Identify which cell holds the provided text, then report its (X, Y) central coordinate. 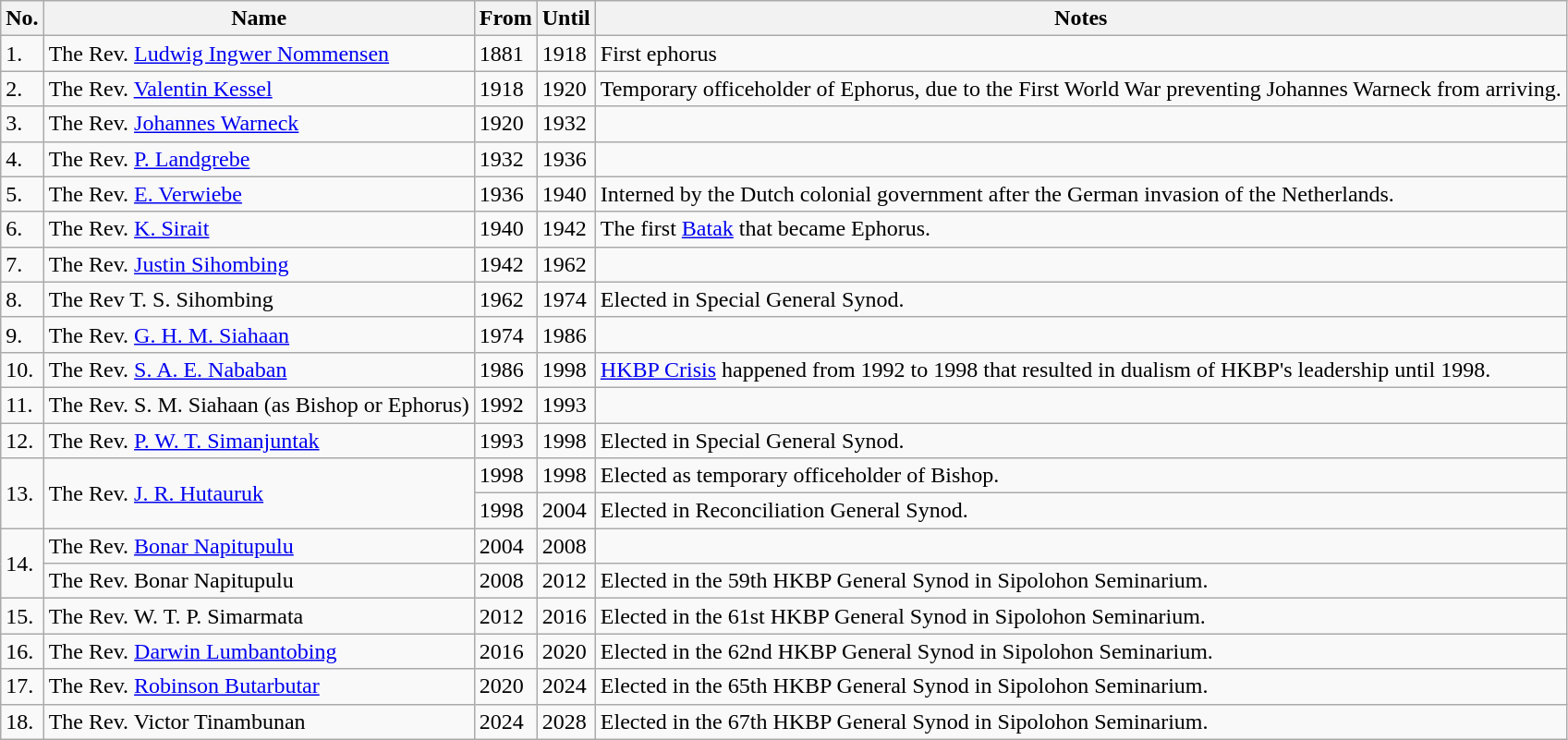
7. (22, 264)
Temporary officeholder of Ephorus, due to the First World War preventing Johannes Warneck from arriving. (1081, 89)
The Rev. W. T. P. Simarmata (259, 616)
The Rev. P. Landgrebe (259, 159)
Elected in the 61st HKBP General Synod in Sipolohon Seminarium. (1081, 616)
The Rev. Robinson Butarbutar (259, 686)
From (505, 18)
12. (22, 441)
3. (22, 124)
17. (22, 686)
5. (22, 194)
The Rev. Justin Sihombing (259, 264)
8. (22, 299)
Elected in the 62nd HKBP General Synod in Sipolohon Seminarium. (1081, 651)
The Rev. P. W. T. Simanjuntak (259, 441)
The Rev. Valentin Kessel (259, 89)
2. (22, 89)
18. (22, 722)
The Rev. G. H. M. Siahaan (259, 334)
11. (22, 405)
First ephorus (1081, 54)
15. (22, 616)
1992 (505, 405)
Elected in the 67th HKBP General Synod in Sipolohon Seminarium. (1081, 722)
Notes (1081, 18)
The Rev. Ludwig Ingwer Nommensen (259, 54)
Elected in the 59th HKBP General Synod in Sipolohon Seminarium. (1081, 581)
The Rev. Darwin Lumbantobing (259, 651)
16. (22, 651)
No. (22, 18)
9. (22, 334)
The Rev. S. A. E. Nababan (259, 370)
2028 (565, 722)
The Rev. Victor Tinambunan (259, 722)
13. (22, 493)
Elected in Reconciliation General Synod. (1081, 511)
6. (22, 229)
Interned by the Dutch colonial government after the German invasion of the Netherlands. (1081, 194)
The Rev. S. M. Siahaan (as Bishop or Ephorus) (259, 405)
The Rev T. S. Sihombing (259, 299)
1. (22, 54)
Until (565, 18)
4. (22, 159)
Elected in the 65th HKBP General Synod in Sipolohon Seminarium. (1081, 686)
The Rev. J. R. Hutauruk (259, 493)
The first Batak that became Ephorus. (1081, 229)
The Rev. Johannes Warneck (259, 124)
10. (22, 370)
14. (22, 564)
The Rev. K. Sirait (259, 229)
The Rev. E. Verwiebe (259, 194)
1881 (505, 54)
Elected as temporary officeholder of Bishop. (1081, 476)
Name (259, 18)
HKBP Crisis happened from 1992 to 1998 that resulted in dualism of HKBP's leadership until 1998. (1081, 370)
